Find where the given text appears and provide that cell's center as (x, y) coordinate. 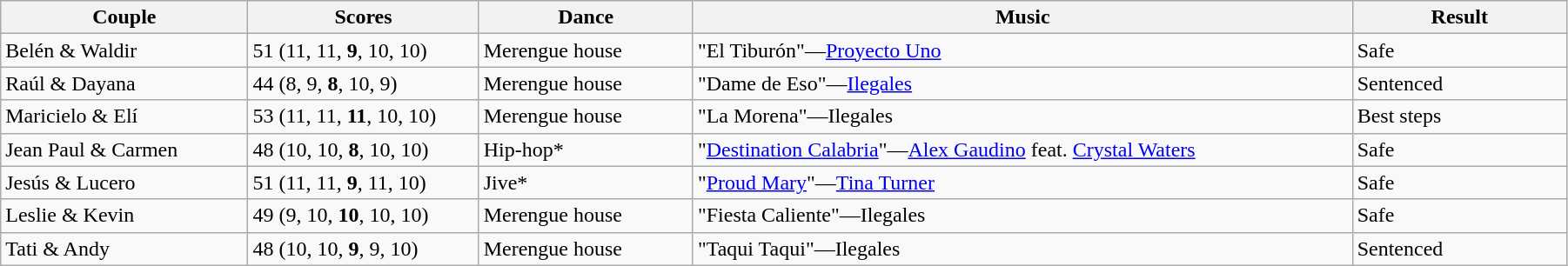
48 (10, 10, 8, 10, 10) (364, 150)
Couple (124, 17)
"Dame de Eso"—Ilegales (1022, 83)
Result (1459, 17)
"El Tiburón"—Proyecto Uno (1022, 50)
48 (10, 10, 9, 9, 10) (364, 249)
"Destination Calabria"—Alex Gaudino feat. Crystal Waters (1022, 150)
Dance (586, 17)
Tati & Andy (124, 249)
"Proud Mary"—Tina Turner (1022, 183)
"Fiesta Caliente"—Ilegales (1022, 216)
Belén & Waldir (124, 50)
Raúl & Dayana (124, 83)
Leslie & Kevin (124, 216)
53 (11, 11, 11, 10, 10) (364, 116)
49 (9, 10, 10, 10, 10) (364, 216)
51 (11, 11, 9, 11, 10) (364, 183)
51 (11, 11, 9, 10, 10) (364, 50)
"Taqui Taqui"—Ilegales (1022, 249)
Hip-hop* (586, 150)
44 (8, 9, 8, 10, 9) (364, 83)
Maricielo & Elí (124, 116)
Scores (364, 17)
Jean Paul & Carmen (124, 150)
Best steps (1459, 116)
Music (1022, 17)
Jive* (586, 183)
Jesús & Lucero (124, 183)
"La Morena"—Ilegales (1022, 116)
